Provide the [x, y] coordinate of the cell's center where the given text is located.  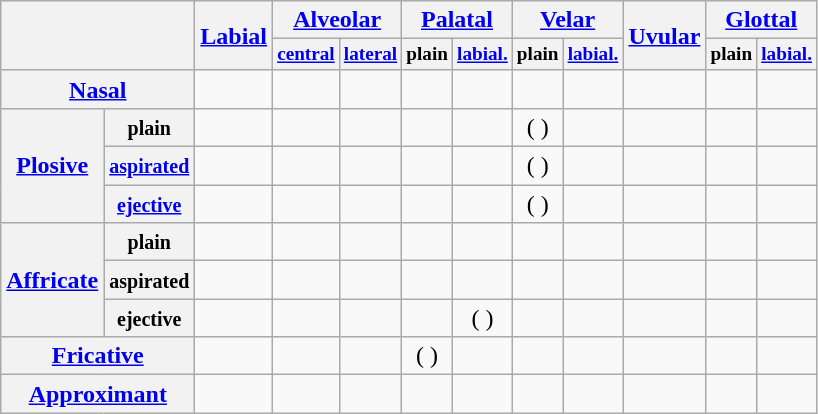
Plosive [52, 166]
Alveolar [338, 20]
central [306, 55]
Labial [234, 36]
lateral [370, 55]
Affricate [52, 280]
Approximant [98, 394]
Velar [568, 20]
Palatal [458, 20]
Fricative [98, 356]
Uvular [664, 36]
Nasal [98, 89]
Glottal [762, 20]
